Detect which cell encompasses the target text, then output its (X, Y) center coordinate. 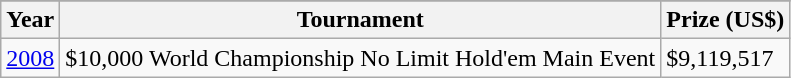
Tournament (360, 20)
2008 (30, 58)
$9,119,517 (726, 58)
Prize (US$) (726, 20)
Year (30, 20)
$10,000 World Championship No Limit Hold'em Main Event (360, 58)
